Scan for the cell matching the given text and deliver its [x, y] coordinate at center. 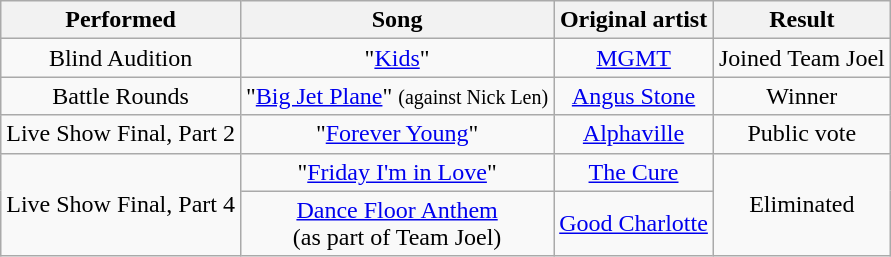
Original artist [634, 20]
The Cure [634, 172]
Alphaville [634, 134]
"Kids" [396, 58]
Blind Audition [121, 58]
Angus Stone [634, 96]
MGMT [634, 58]
Song [396, 20]
Live Show Final, Part 2 [121, 134]
Good Charlotte [634, 224]
"Forever Young" [396, 134]
Performed [121, 20]
Result [802, 20]
Winner [802, 96]
Joined Team Joel [802, 58]
Dance Floor Anthem(as part of Team Joel) [396, 224]
Battle Rounds [121, 96]
Public vote [802, 134]
"Big Jet Plane" (against Nick Len) [396, 96]
Live Show Final, Part 4 [121, 204]
Eliminated [802, 204]
"Friday I'm in Love" [396, 172]
